Return (x, y) of the center of cell containing provided text 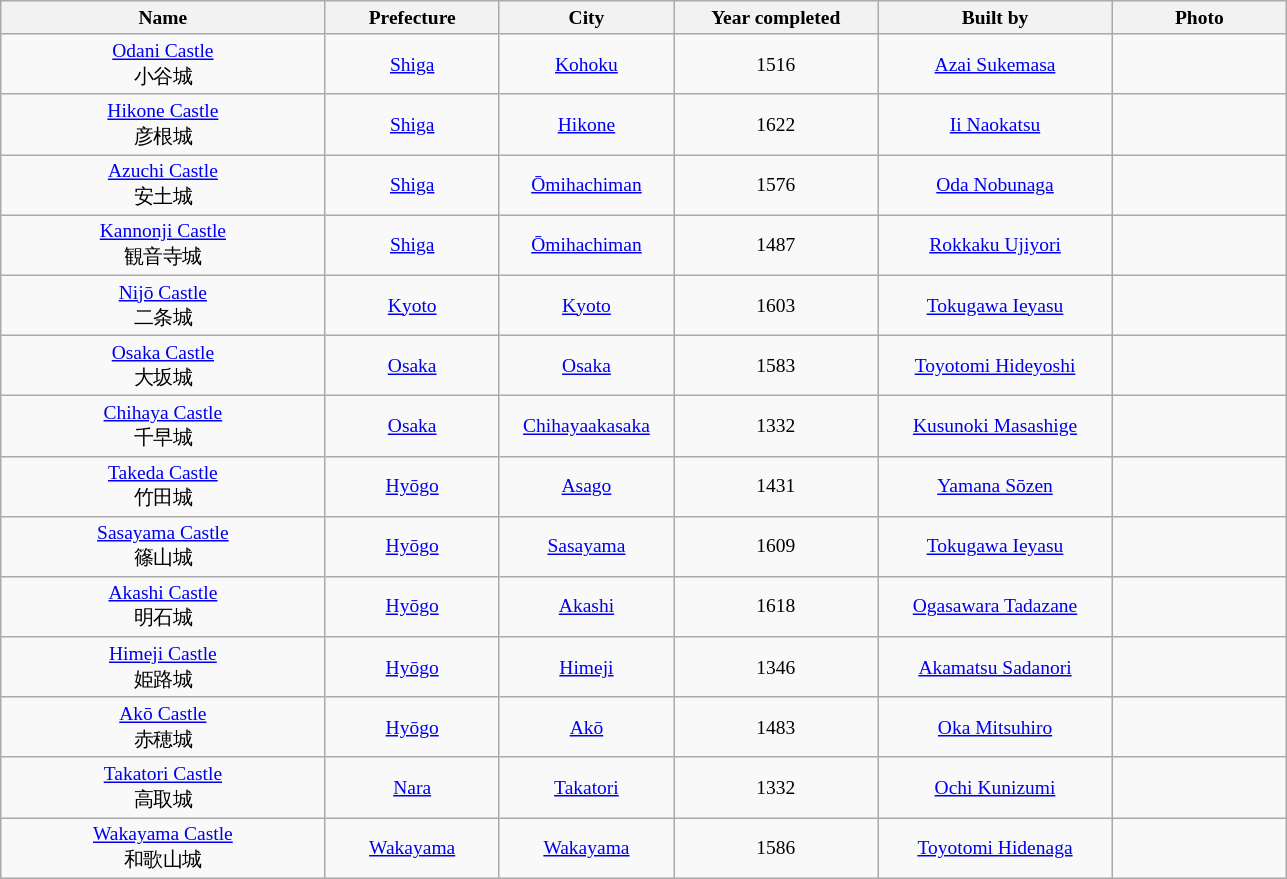
1516 (776, 64)
Takatori (586, 787)
Asago (586, 486)
Year completed (776, 18)
1346 (776, 667)
Chihaya Castle千早城 (163, 426)
Oda Nobunaga (995, 185)
Toyotomi Hidenaga (995, 848)
Yamana Sōzen (995, 486)
Azuchi Castle安土城 (163, 185)
Built by (995, 18)
Toyotomi Hideyoshi (995, 365)
Wakayama Castle和歌山城 (163, 848)
Himeji (586, 667)
1603 (776, 305)
Ogasawara Tadazane (995, 607)
1618 (776, 607)
Name (163, 18)
Rokkaku Ujiyori (995, 245)
Takeda Castle竹田城 (163, 486)
1576 (776, 185)
Ochi Kunizumi (995, 787)
Akamatsu Sadanori (995, 667)
1586 (776, 848)
Osaka Castle大坂城 (163, 365)
Azai Sukemasa (995, 64)
1609 (776, 546)
City (586, 18)
Akashi (586, 607)
Nijō Castle二条城 (163, 305)
1583 (776, 365)
Odani Castle小谷城 (163, 64)
Takatori Castle高取城 (163, 787)
Ii Naokatsu (995, 124)
Kannonji Castle観音寺城 (163, 245)
1483 (776, 727)
Akō (586, 727)
1431 (776, 486)
Hikone (586, 124)
1622 (776, 124)
Sasayama (586, 546)
Akashi Castle明石城 (163, 607)
Nara (412, 787)
Oka Mitsuhiro (995, 727)
Akō Castle赤穂城 (163, 727)
1487 (776, 245)
Photo (1199, 18)
Kusunoki Masashige (995, 426)
Sasayama Castle篠山城 (163, 546)
Chihayaakasaka (586, 426)
Kohoku (586, 64)
Himeji Castle姫路城 (163, 667)
Hikone Castle彦根城 (163, 124)
Prefecture (412, 18)
